Output the (x, y) coordinate of the center of the cell containing the given text.  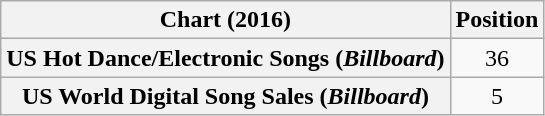
5 (497, 96)
Chart (2016) (226, 20)
US World Digital Song Sales (Billboard) (226, 96)
Position (497, 20)
US Hot Dance/Electronic Songs (Billboard) (226, 58)
36 (497, 58)
